Search for the cell housing the specified text and yield its (x, y) center coordinate. 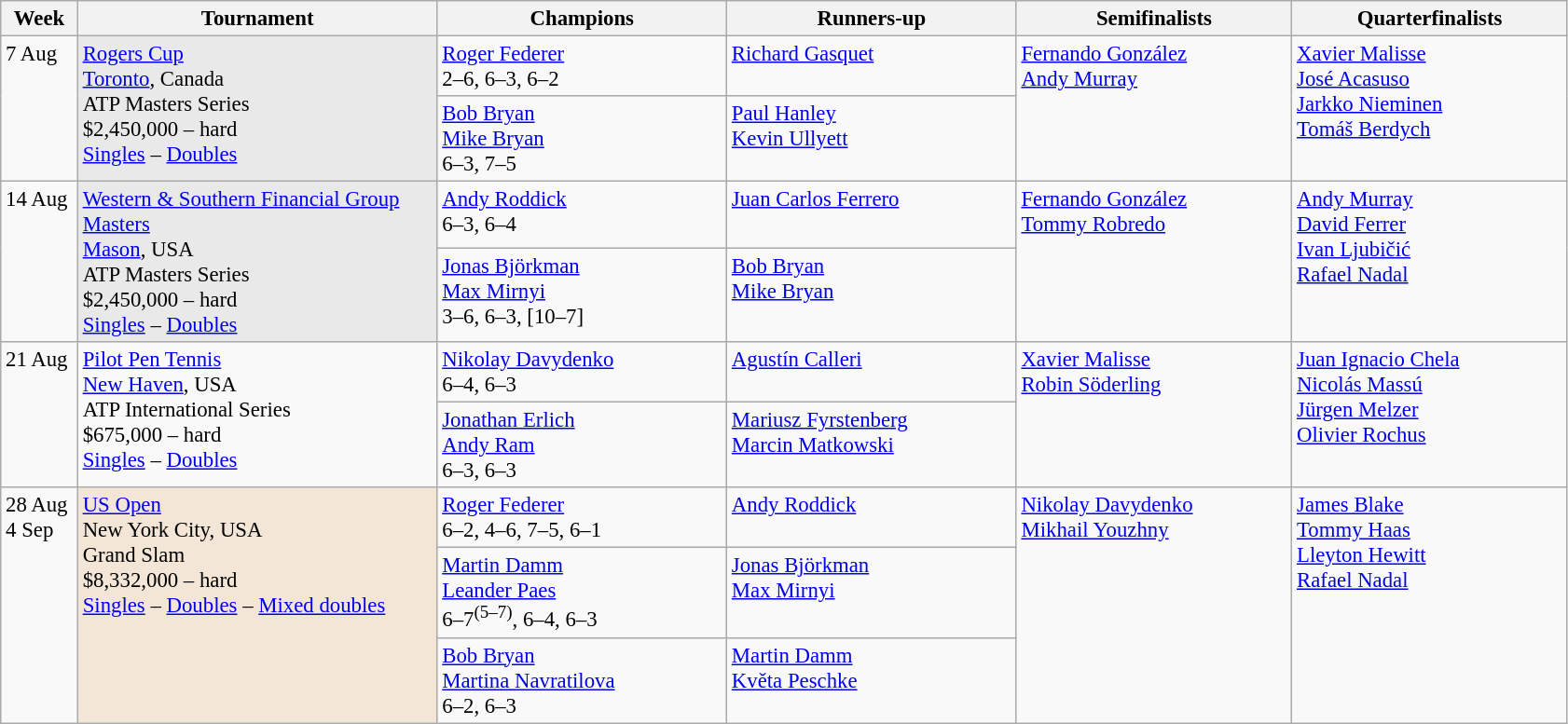
Week (39, 19)
Roger Federer6–2, 4–6, 7–5, 6–1 (582, 518)
Roger Federer2–6, 6–3, 6–2 (582, 67)
28 Aug4 Sep (39, 606)
Xavier Malisse José Acasuso Jarkko Nieminen Tomáš Berdych (1430, 109)
7 Aug (39, 109)
Fernando González Tommy Robredo (1154, 263)
Runners-up (873, 19)
Mariusz Fyrstenberg Marcin Matkowski (873, 445)
Jonas Björkman Max Mirnyi (873, 593)
Tournament (257, 19)
James Blake Tommy Haas Lleyton Hewitt Rafael Nadal (1430, 606)
US Open New York City, USAGrand Slam$8,332,000 – hard Singles – Doubles – Mixed doubles (257, 606)
Semifinalists (1154, 19)
Nikolay Davydenko6–4, 6–3 (582, 373)
Martin Damm Květa Peschke (873, 680)
Jonas Björkman Max Mirnyi 3–6, 6–3, [10–7] (582, 294)
Bob Bryan Mike Bryan 6–3, 7–5 (582, 139)
Fernando González Andy Murray (1154, 109)
Martin Damm Leander Paes 6–7(5–7), 6–4, 6–3 (582, 593)
Agustín Calleri (873, 373)
Rogers Cup Toronto, CanadaATP Masters Series$2,450,000 – hard Singles – Doubles (257, 109)
Paul Hanley Kevin Ullyett (873, 139)
14 Aug (39, 263)
Pilot Pen Tennis New Haven, USAATP International Series$675,000 – hard Singles – Doubles (257, 415)
Andy Murray David Ferrer Ivan Ljubičić Rafael Nadal (1430, 263)
21 Aug (39, 415)
Western & Southern Financial Group Masters Mason, USAATP Masters Series$2,450,000 – hard Singles – Doubles (257, 263)
Juan Ignacio Chela Nicolás Massú Jürgen Melzer Olivier Rochus (1430, 415)
Quarterfinalists (1430, 19)
Bob Bryan Martina Navratilova 6–2, 6–3 (582, 680)
Bob Bryan Mike Bryan (873, 294)
Juan Carlos Ferrero (873, 214)
Xavier Malisse Robin Söderling (1154, 415)
Champions (582, 19)
Andy Roddick6–3, 6–4 (582, 214)
Nikolay Davydenko Mikhail Youzhny (1154, 606)
Jonathan Erlich Andy Ram 6–3, 6–3 (582, 445)
Richard Gasquet (873, 67)
Andy Roddick (873, 518)
